Provide the [x, y] coordinate of the cell's center where the given text is located.  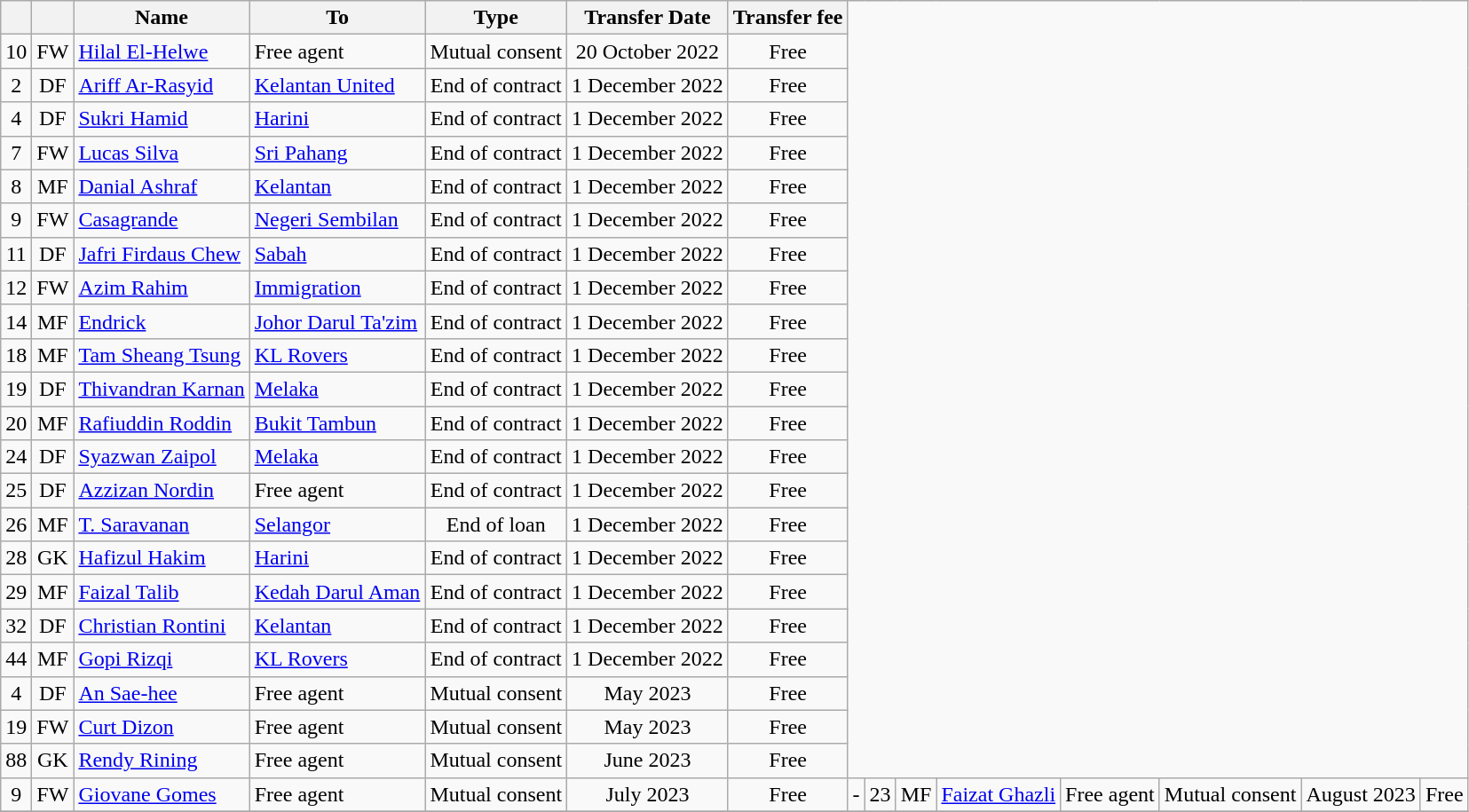
29 [16, 592]
Faizal Talib [162, 592]
T. Saravanan [162, 524]
June 2023 [648, 761]
12 [16, 288]
Sri Pahang [337, 153]
26 [16, 524]
Johor Darul Ta'zim [337, 321]
Bukit Tambun [337, 423]
88 [16, 761]
44 [16, 659]
Transfer fee [788, 18]
Sabah [337, 254]
Azzizan Nordin [162, 491]
11 [16, 254]
28 [16, 558]
18 [16, 355]
An Sae-hee [162, 693]
Transfer Date [648, 18]
August 2023 [1361, 794]
20 October 2022 [648, 51]
July 2023 [648, 794]
7 [16, 153]
20 [16, 423]
14 [16, 321]
Curt Dizon [162, 727]
Azim Rahim [162, 288]
Name [162, 18]
Faizat Ghazli [999, 794]
Immigration [337, 288]
Selangor [337, 524]
Thivandran Karnan [162, 389]
25 [16, 491]
Christian Rontini [162, 626]
Kedah Darul Aman [337, 592]
Danial Ashraf [162, 186]
2 [16, 85]
Sukri Hamid [162, 119]
Gopi Rizqi [162, 659]
- [856, 794]
32 [16, 626]
Hafizul Hakim [162, 558]
8 [16, 186]
Tam Sheang Tsung [162, 355]
To [337, 18]
Syazwan Zaipol [162, 457]
Endrick [162, 321]
Ariff Ar-Rasyid [162, 85]
Casagrande [162, 220]
Giovane Gomes [162, 794]
Negeri Sembilan [337, 220]
Rendy Rining [162, 761]
Jafri Firdaus Chew [162, 254]
Kelantan United [337, 85]
End of loan [496, 524]
Lucas Silva [162, 153]
Hilal El-Helwe [162, 51]
10 [16, 51]
23 [881, 794]
Rafiuddin Roddin [162, 423]
24 [16, 457]
Type [496, 18]
